Scan for the cell matching the given text and deliver its (x, y) coordinate at center. 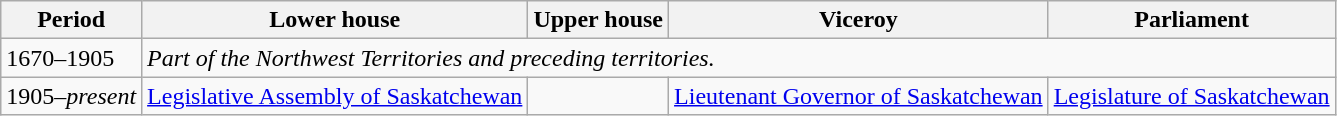
Lower house (335, 20)
Period (72, 20)
1670–1905 (72, 58)
Lieutenant Governor of Saskatchewan (859, 96)
Viceroy (859, 20)
Parliament (1192, 20)
Legislature of Saskatchewan (1192, 96)
Upper house (598, 20)
Legislative Assembly of Saskatchewan (335, 96)
Part of the Northwest Territories and preceding territories. (739, 58)
1905–present (72, 96)
